Locate the cell with the specified text and output its (X, Y) center coordinate. 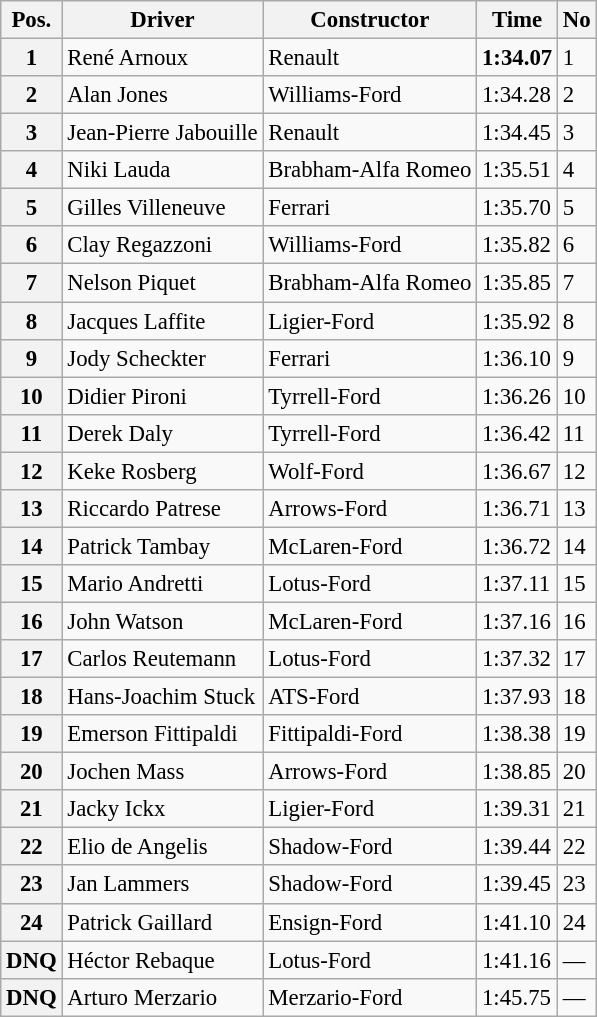
Constructor (370, 20)
1:39.31 (518, 809)
Driver (162, 20)
Mario Andretti (162, 584)
1:39.45 (518, 885)
Wolf-Ford (370, 471)
ATS-Ford (370, 697)
1:35.51 (518, 170)
1:45.75 (518, 997)
1:41.10 (518, 922)
No (576, 20)
1:36.26 (518, 396)
1:39.44 (518, 847)
1:41.16 (518, 960)
Arturo Merzario (162, 997)
1:36.10 (518, 358)
1:37.32 (518, 659)
1:34.07 (518, 58)
Carlos Reutemann (162, 659)
Héctor Rebaque (162, 960)
1:35.85 (518, 283)
1:34.28 (518, 95)
Pos. (32, 20)
Time (518, 20)
Keke Rosberg (162, 471)
Hans-Joachim Stuck (162, 697)
1:35.82 (518, 245)
1:35.70 (518, 208)
1:38.85 (518, 772)
1:37.93 (518, 697)
René Arnoux (162, 58)
Riccardo Patrese (162, 509)
John Watson (162, 621)
Jody Scheckter (162, 358)
Niki Lauda (162, 170)
Didier Pironi (162, 396)
1:37.16 (518, 621)
1:37.11 (518, 584)
1:34.45 (518, 133)
Jacques Laffite (162, 321)
Emerson Fittipaldi (162, 734)
Fittipaldi-Ford (370, 734)
Patrick Tambay (162, 546)
Alan Jones (162, 95)
Gilles Villeneuve (162, 208)
1:38.38 (518, 734)
1:36.71 (518, 509)
Jacky Ickx (162, 809)
Nelson Piquet (162, 283)
Elio de Angelis (162, 847)
Merzario-Ford (370, 997)
1:36.67 (518, 471)
Jochen Mass (162, 772)
1:35.92 (518, 321)
1:36.72 (518, 546)
Patrick Gaillard (162, 922)
1:36.42 (518, 433)
Jan Lammers (162, 885)
Ensign-Ford (370, 922)
Derek Daly (162, 433)
Clay Regazzoni (162, 245)
Jean-Pierre Jabouille (162, 133)
